Capture the cell that displays the provided text and extract its [X, Y] central coordinate. 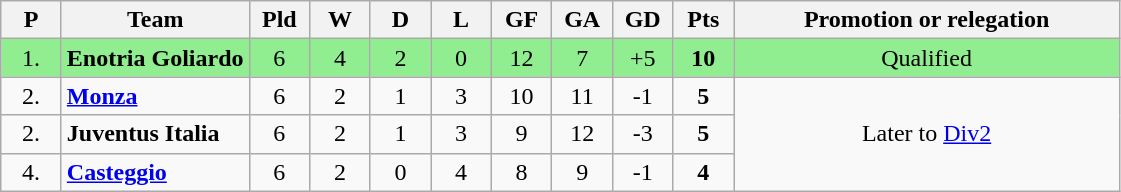
P [32, 20]
-3 [642, 134]
GF [522, 20]
Juventus Italia [155, 134]
1. [32, 58]
Team [155, 20]
Pts [704, 20]
+5 [642, 58]
7 [582, 58]
GA [582, 20]
Promotion or relegation [927, 20]
Later to Div2 [927, 134]
Pld [280, 20]
11 [582, 96]
8 [522, 172]
4. [32, 172]
L [462, 20]
GD [642, 20]
Enotria Goliardo [155, 58]
Casteggio [155, 172]
D [400, 20]
Monza [155, 96]
W [340, 20]
Qualified [927, 58]
